Output the [x, y] coordinate of the center of the cell containing the given text.  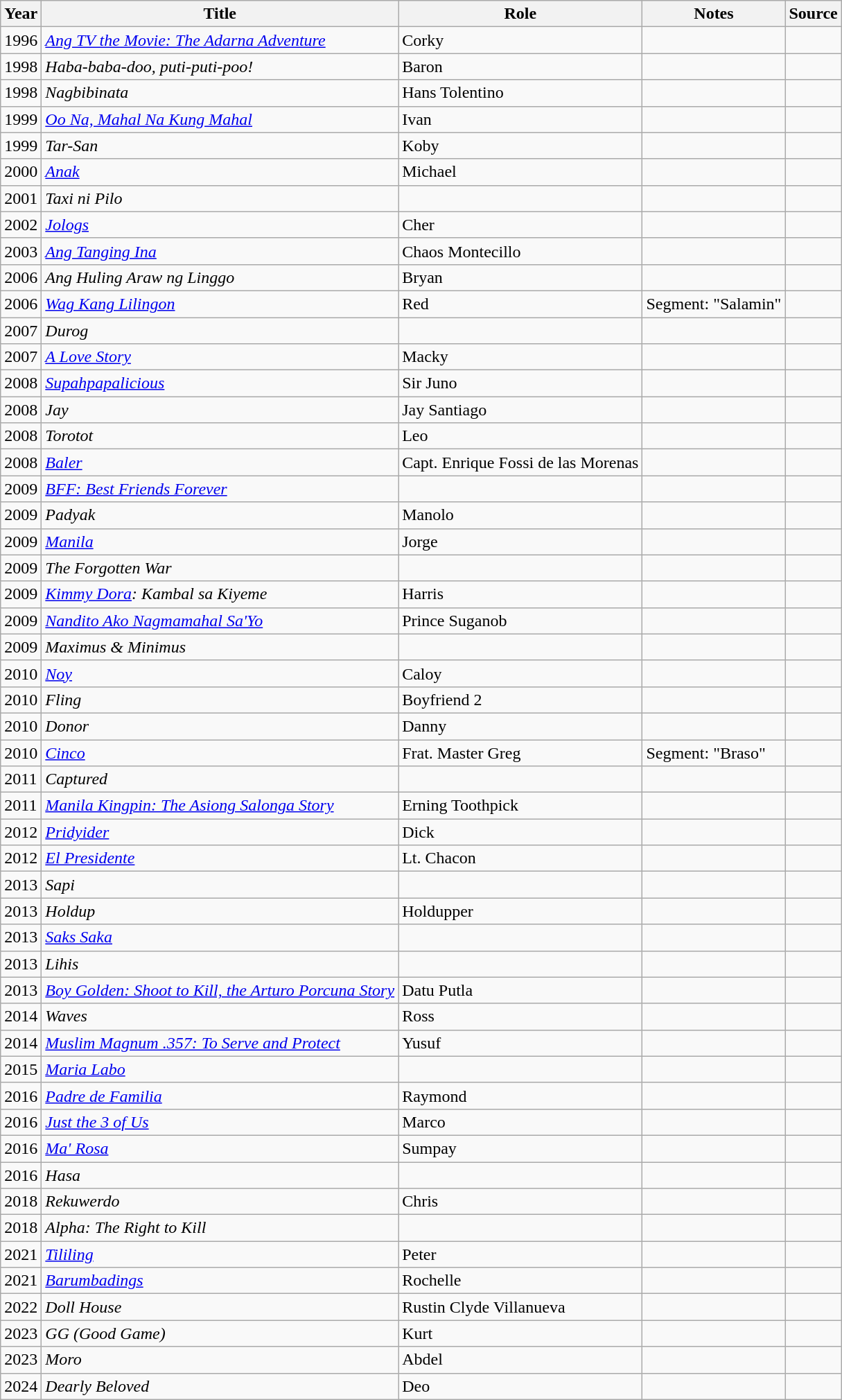
Muslim Magnum .357: To Serve and Protect [220, 1043]
Wag Kang Lilingon [220, 304]
Haba-baba-doo, puti-puti-poo! [220, 67]
Lt. Chacon [520, 858]
Ang Tanging Ina [220, 251]
Alpha: The Right to Kill [220, 1228]
Jologs [220, 225]
Baler [220, 463]
Chaos Montecillo [520, 251]
Dearly Beloved [220, 1386]
Rustin Clyde Villanueva [520, 1307]
Maximus & Minimus [220, 647]
Sumpay [520, 1148]
Padyak [220, 515]
Oo Na, Mahal Na Kung Mahal [220, 119]
Holdup [220, 911]
Marco [520, 1122]
Jorge [520, 542]
Harris [520, 594]
Frat. Master Greg [520, 752]
Rochelle [520, 1281]
Boyfriend 2 [520, 700]
Baron [520, 67]
Cinco [220, 752]
Taxi ni Pilo [220, 198]
Dick [520, 832]
Raymond [520, 1096]
Corky [520, 40]
Just the 3 of Us [220, 1122]
BFF: Best Friends Forever [220, 489]
Caloy [520, 673]
2003 [21, 251]
Deo [520, 1386]
Abdel [520, 1360]
Boy Golden: Shoot to Kill, the Arturo Porcuna Story [220, 990]
2024 [21, 1386]
Jay [220, 410]
Fling [220, 700]
Kimmy Dora: Kambal sa Kiyeme [220, 594]
Manolo [520, 515]
Noy [220, 673]
Red [520, 304]
Cher [520, 225]
The Forgotten War [220, 568]
2000 [21, 172]
Nagbibinata [220, 93]
Michael [520, 172]
Nandito Ako Nagmamahal Sa'Yo [220, 621]
1996 [21, 40]
Padre de Familia [220, 1096]
Segment: "Salamin" [714, 304]
Koby [520, 146]
Title [220, 14]
Lihis [220, 964]
Torotot [220, 436]
Ang TV the Movie: The Adarna Adventure [220, 40]
Notes [714, 14]
Capt. Enrique Fossi de las Morenas [520, 463]
Pridyider [220, 832]
2022 [21, 1307]
Durog [220, 331]
Ivan [520, 119]
Prince Suganob [520, 621]
Barumbadings [220, 1281]
Sir Juno [520, 383]
Waves [220, 1017]
A Love Story [220, 357]
Captured [220, 779]
Kurt [520, 1333]
Tar-San [220, 146]
Anak [220, 172]
Ross [520, 1017]
Rekuwerdo [220, 1202]
Tililing [220, 1254]
Year [21, 14]
GG (Good Game) [220, 1333]
Danny [520, 726]
Moro [220, 1360]
Yusuf [520, 1043]
Sapi [220, 885]
Ma' Rosa [220, 1148]
Ang Huling Araw ng Linggo [220, 277]
Leo [520, 436]
Segment: "Braso" [714, 752]
Source [814, 14]
Bryan [520, 277]
Doll House [220, 1307]
Saks Saka [220, 937]
Manila [220, 542]
Role [520, 14]
Supahpapalicious [220, 383]
Maria Labo [220, 1069]
Erning Toothpick [520, 806]
Hans Tolentino [520, 93]
2002 [21, 225]
2001 [21, 198]
Manila Kingpin: The Asiong Salonga Story [220, 806]
Donor [220, 726]
2015 [21, 1069]
Jay Santiago [520, 410]
Hasa [220, 1175]
Datu Putla [520, 990]
Macky [520, 357]
Chris [520, 1202]
Peter [520, 1254]
El Presidente [220, 858]
Holdupper [520, 911]
